Locate the cell with the specified text and output its (x, y) center coordinate. 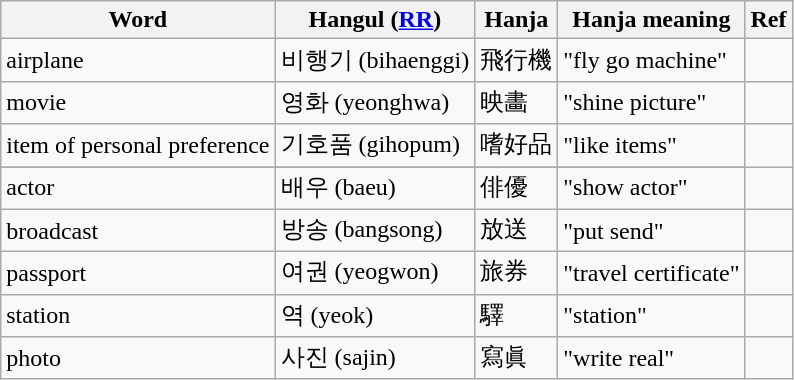
actor (138, 188)
映畵 (516, 102)
"write real" (652, 358)
"put send" (652, 230)
방송 (bangsong) (375, 230)
旅券 (516, 274)
airplane (138, 60)
俳優 (516, 188)
배우 (baeu) (375, 188)
기호품 (gihopum) (375, 146)
station (138, 316)
Hanja meaning (652, 20)
passport (138, 274)
"fly go machine" (652, 60)
비행기 (bihaenggi) (375, 60)
"shine picture" (652, 102)
寫眞 (516, 358)
item of personal preference (138, 146)
放送 (516, 230)
broadcast (138, 230)
"travel certificate" (652, 274)
역 (yeok) (375, 316)
Word (138, 20)
Ref (768, 20)
驛 (516, 316)
"like items" (652, 146)
photo (138, 358)
Hanja (516, 20)
嗜好品 (516, 146)
"show actor" (652, 188)
飛行機 (516, 60)
movie (138, 102)
여권 (yeogwon) (375, 274)
Hangul (RR) (375, 20)
"station" (652, 316)
사진 (sajin) (375, 358)
영화 (yeonghwa) (375, 102)
